Capture the cell that displays the provided text and extract its (x, y) central coordinate. 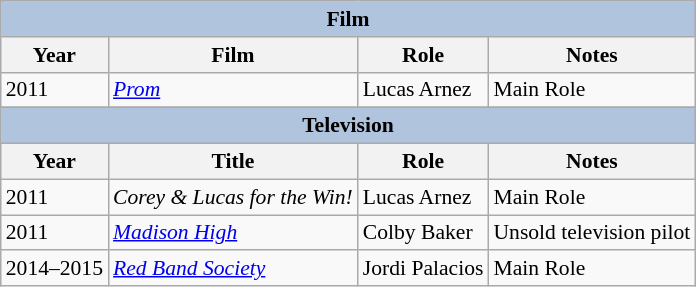
Jordi Palacios (424, 269)
2014–2015 (54, 269)
Corey & Lucas for the Win! (233, 197)
Television (348, 126)
Red Band Society (233, 269)
Unsold television pilot (592, 233)
Prom (233, 90)
Colby Baker (424, 233)
Title (233, 162)
Madison High (233, 233)
